From the cell containing the given text, extract its center point as (X, Y) coordinate. 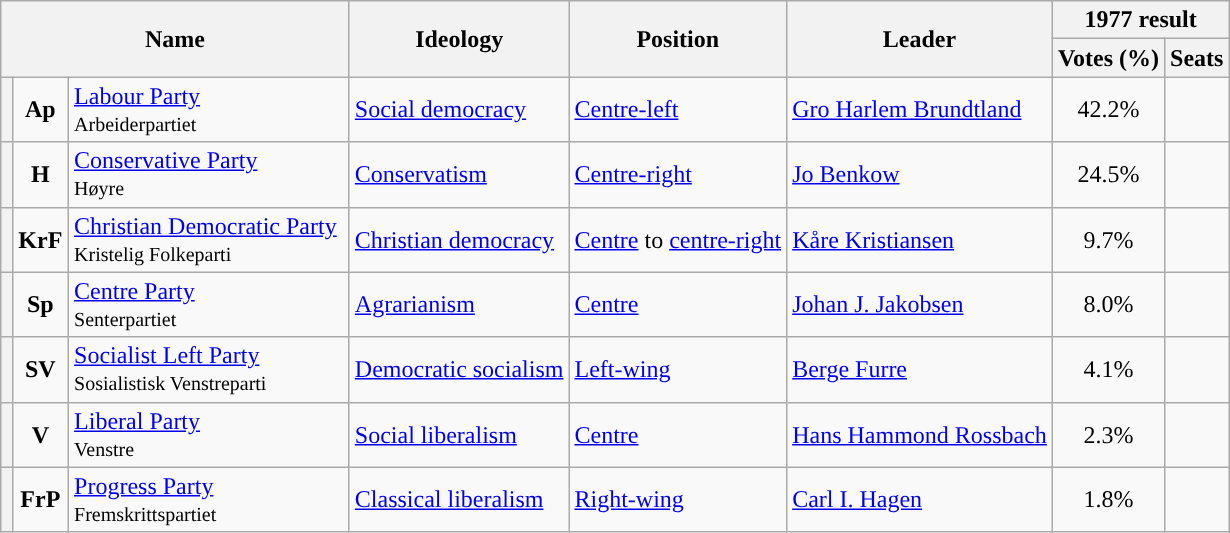
1.8% (1108, 500)
Centre-left (678, 110)
Social democracy (459, 110)
FrP (40, 500)
8.0% (1108, 304)
Gro Harlem Brundtland (920, 110)
Seats (1197, 58)
Christian democracy (459, 240)
Ap (40, 110)
KrF (40, 240)
SV (40, 370)
Progress PartyFremskrittspartiet (210, 500)
Labour PartyArbeiderpartiet (210, 110)
Christian Democratic PartyKristelig Folkeparti (210, 240)
9.7% (1108, 240)
Name (176, 39)
Centre-right (678, 174)
Leader (920, 39)
Liberal PartyVenstre (210, 434)
Agrarianism (459, 304)
Hans Hammond Rossbach (920, 434)
Jo Benkow (920, 174)
Democratic socialism (459, 370)
24.5% (1108, 174)
Carl I. Hagen (920, 500)
Conservatism (459, 174)
Socialist Left PartySosialistisk Venstreparti (210, 370)
Centre to centre-right (678, 240)
4.1% (1108, 370)
H (40, 174)
Johan J. Jakobsen (920, 304)
1977 result (1140, 20)
Classical liberalism (459, 500)
Kåre Kristiansen (920, 240)
Ideology (459, 39)
Position (678, 39)
Centre PartySenterpartiet (210, 304)
Left-wing (678, 370)
Berge Furre (920, 370)
Sp (40, 304)
Social liberalism (459, 434)
2.3% (1108, 434)
Conservative PartyHøyre (210, 174)
V (40, 434)
42.2% (1108, 110)
Votes (%) (1108, 58)
Right-wing (678, 500)
